Locate the cell with the specified text and output its [X, Y] center coordinate. 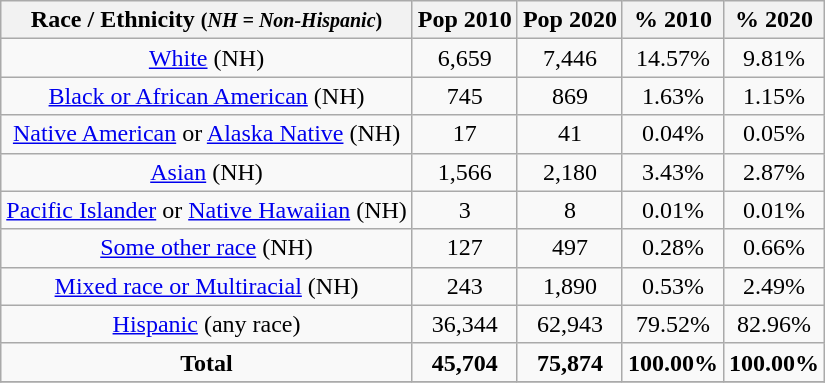
745 [464, 96]
14.57% [672, 58]
243 [464, 286]
Hispanic (any race) [207, 324]
497 [570, 248]
75,874 [570, 362]
6,659 [464, 58]
9.81% [774, 58]
Race / Ethnicity (NH = Non-Hispanic) [207, 20]
0.28% [672, 248]
79.52% [672, 324]
Total [207, 362]
1,566 [464, 172]
8 [570, 210]
Mixed race or Multiracial (NH) [207, 286]
2.49% [774, 286]
7,446 [570, 58]
Pop 2010 [464, 20]
36,344 [464, 324]
White (NH) [207, 58]
0.66% [774, 248]
% 2020 [774, 20]
869 [570, 96]
Pacific Islander or Native Hawaiian (NH) [207, 210]
127 [464, 248]
17 [464, 134]
Asian (NH) [207, 172]
0.05% [774, 134]
Some other race (NH) [207, 248]
0.53% [672, 286]
Black or African American (NH) [207, 96]
3.43% [672, 172]
2.87% [774, 172]
2,180 [570, 172]
3 [464, 210]
45,704 [464, 362]
1.63% [672, 96]
Pop 2020 [570, 20]
Native American or Alaska Native (NH) [207, 134]
% 2010 [672, 20]
41 [570, 134]
62,943 [570, 324]
1.15% [774, 96]
82.96% [774, 324]
1,890 [570, 286]
0.04% [672, 134]
